Extract the [X, Y] coordinate from the center of the cell holding the provided text.  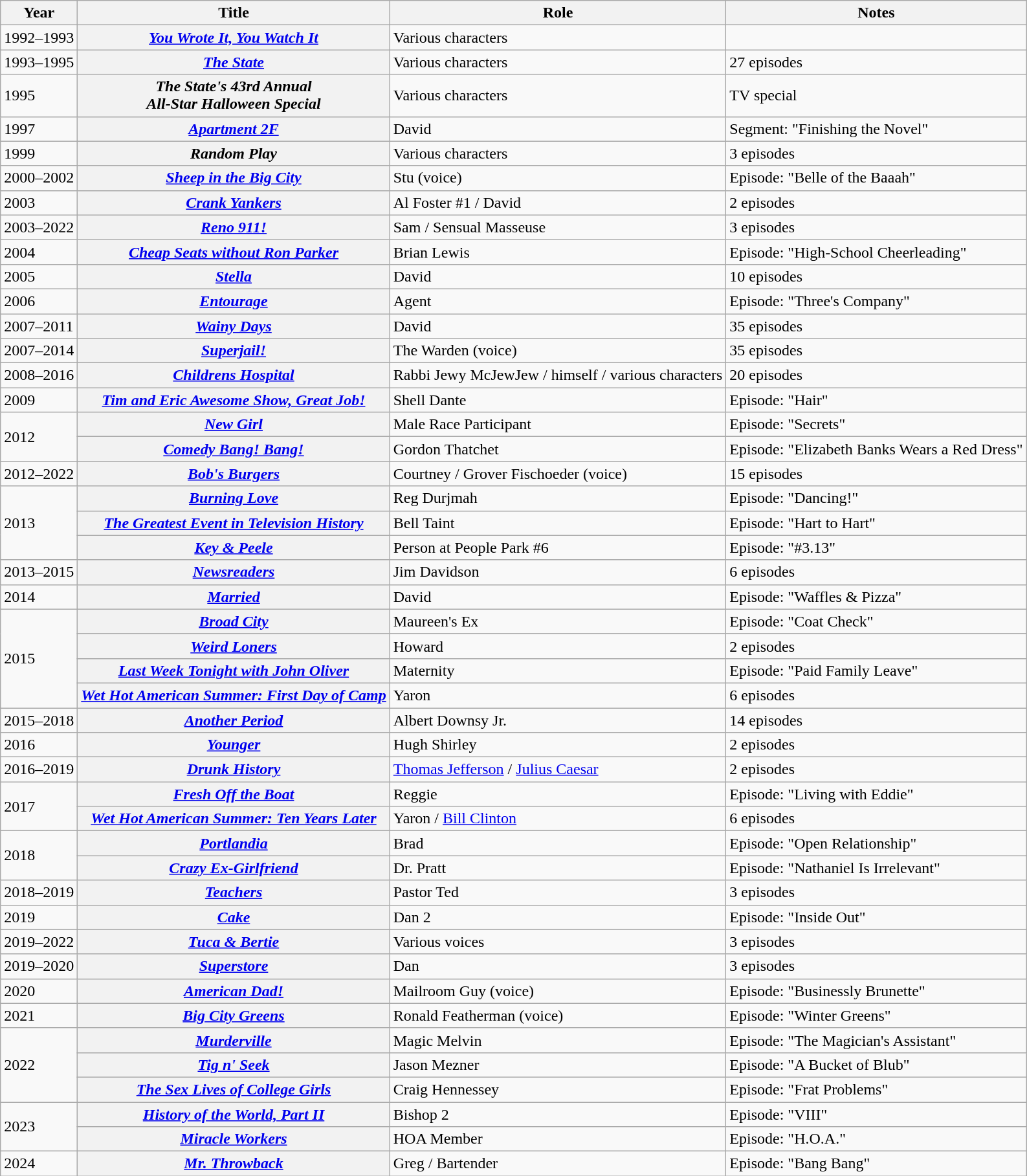
2006 [39, 301]
Sam / Sensual Masseuse [558, 227]
2019 [39, 917]
2018–2019 [39, 893]
Superstore [234, 966]
Maureen's Ex [558, 621]
Tim and Eric Awesome Show, Great Job! [234, 400]
Younger [234, 745]
Bob's Burgers [234, 474]
American Dad! [234, 991]
Howard [558, 646]
Episode: "Elizabeth Banks Wears a Red Dress" [876, 449]
Miracle Workers [234, 1139]
Episode: "H.O.A." [876, 1139]
Teachers [234, 893]
2016–2019 [39, 770]
Yaron / Bill Clinton [558, 819]
Comedy Bang! Bang! [234, 449]
15 episodes [876, 474]
Mr. Throwback [234, 1164]
Episode: "Secrets" [876, 425]
2016 [39, 745]
Episode: "Coat Check" [876, 621]
Episode: "Three's Company" [876, 301]
1993–1995 [39, 62]
Episode: "Hair" [876, 400]
Murderville [234, 1040]
The Sex Lives of College Girls [234, 1089]
Jason Mezner [558, 1065]
Reggie [558, 794]
Broad City [234, 621]
2004 [39, 252]
Wet Hot American Summer: First Day of Camp [234, 695]
Last Week Tonight with John Oliver [234, 671]
Magic Melvin [558, 1040]
2021 [39, 1015]
Episode: "Hart to Hart" [876, 523]
Person at People Park #6 [558, 548]
Male Race Participant [558, 425]
2015–2018 [39, 720]
Shell Dante [558, 400]
Pastor Ted [558, 893]
Episode: "Open Relationship" [876, 843]
Tuca & Bertie [234, 942]
TV special [876, 96]
Episode: "Frat Problems" [876, 1089]
1997 [39, 129]
Burning Love [234, 498]
Episode: "Winter Greens" [876, 1015]
HOA Member [558, 1139]
Episode: "Living with Eddie" [876, 794]
Key & Peele [234, 548]
You Wrote It, You Watch It [234, 38]
Wet Hot American Summer: Ten Years Later [234, 819]
Hugh Shirley [558, 745]
Greg / Bartender [558, 1164]
2013 [39, 523]
Bell Taint [558, 523]
1995 [39, 96]
Big City Greens [234, 1015]
Episode: "#3.13" [876, 548]
Another Period [234, 720]
Married [234, 597]
Title [234, 13]
Crank Yankers [234, 203]
Brian Lewis [558, 252]
Role [558, 13]
2000–2002 [39, 178]
Apartment 2F [234, 129]
2005 [39, 276]
Maternity [558, 671]
Al Foster #1 / David [558, 203]
Albert Downsy Jr. [558, 720]
20 episodes [876, 375]
2007–2011 [39, 326]
2024 [39, 1164]
Brad [558, 843]
Reg Durjmah [558, 498]
Yaron [558, 695]
27 episodes [876, 62]
Episode: "Businessly Brunette" [876, 991]
2003 [39, 203]
Jim Davidson [558, 572]
Reno 911! [234, 227]
1999 [39, 153]
2009 [39, 400]
Superjail! [234, 351]
Rabbi Jewy McJewJew / himself / various characters [558, 375]
Episode: "Waffles & Pizza" [876, 597]
Cheap Seats without Ron Parker [234, 252]
Newsreaders [234, 572]
Episode: "Nathaniel Is Irrelevant" [876, 868]
Dr. Pratt [558, 868]
New Girl [234, 425]
Episode: "The Magician's Assistant" [876, 1040]
Episode: "Dancing!" [876, 498]
History of the World, Part II [234, 1114]
Childrens Hospital [234, 375]
Tig n' Seek [234, 1065]
Fresh Off the Boat [234, 794]
Entourage [234, 301]
Craig Hennessey [558, 1089]
2015 [39, 658]
Dan 2 [558, 917]
Episode: "VIII" [876, 1114]
The Warden (voice) [558, 351]
Various voices [558, 942]
Bishop 2 [558, 1114]
Segment: "Finishing the Novel" [876, 129]
The Greatest Event in Television History [234, 523]
1992–1993 [39, 38]
Episode: "Bang Bang" [876, 1164]
Crazy Ex-Girlfriend [234, 868]
2012 [39, 437]
2007–2014 [39, 351]
Episode: "High-School Cheerleading" [876, 252]
2019–2020 [39, 966]
2013–2015 [39, 572]
2018 [39, 856]
Gordon Thatchet [558, 449]
The State's 43rd AnnualAll-Star Halloween Special [234, 96]
Stella [234, 276]
2017 [39, 806]
Agent [558, 301]
14 episodes [876, 720]
Episode: "Inside Out" [876, 917]
Sheep in the Big City [234, 178]
2012–2022 [39, 474]
Random Play [234, 153]
Episode: "Belle of the Baaah" [876, 178]
Thomas Jefferson / Julius Caesar [558, 770]
Stu (voice) [558, 178]
Dan [558, 966]
Drunk History [234, 770]
2022 [39, 1065]
Year [39, 13]
Notes [876, 13]
Episode: "A Bucket of Blub" [876, 1065]
Portlandia [234, 843]
Wainy Days [234, 326]
10 episodes [876, 276]
Ronald Featherman (voice) [558, 1015]
Mailroom Guy (voice) [558, 991]
2008–2016 [39, 375]
Courtney / Grover Fischoeder (voice) [558, 474]
Weird Loners [234, 646]
2019–2022 [39, 942]
2014 [39, 597]
2023 [39, 1126]
Episode: "Paid Family Leave" [876, 671]
2003–2022 [39, 227]
2020 [39, 991]
Cake [234, 917]
The State [234, 62]
